Scan for the cell matching the given text and deliver its [X, Y] coordinate at center. 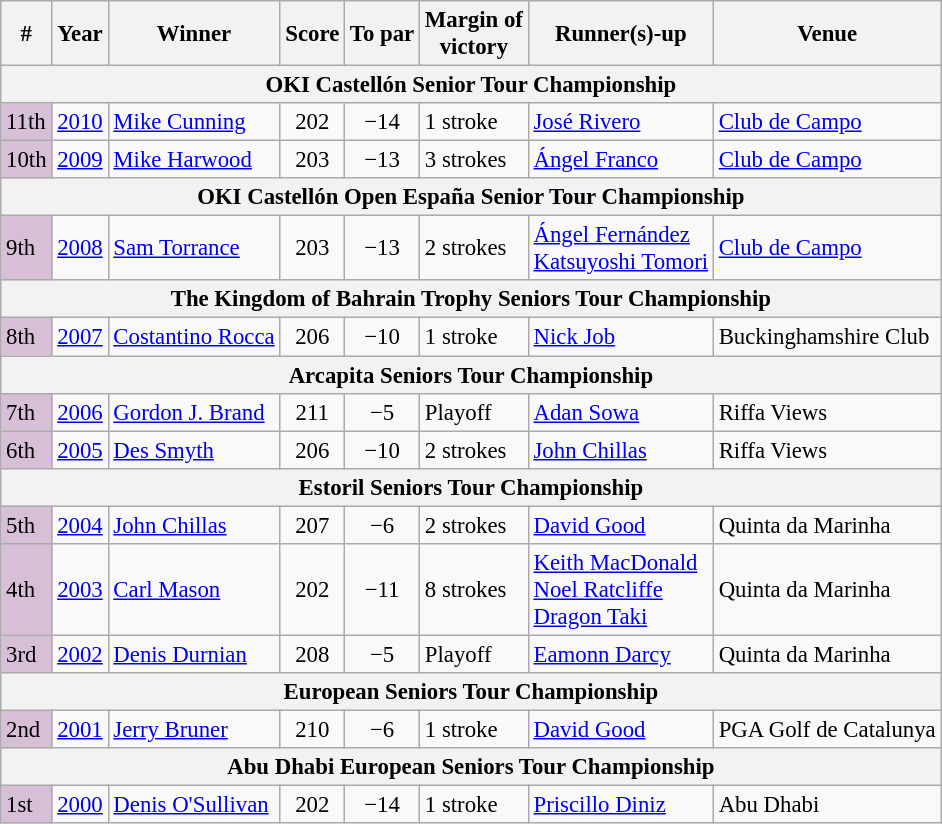
2004 [80, 525]
2000 [80, 805]
Abu Dhabi [827, 805]
Winner [194, 34]
2nd [26, 729]
José Rivero [620, 122]
Ángel Fernández Katsuyoshi Tomori [620, 248]
2001 [80, 729]
5th [26, 525]
Year [80, 34]
2009 [80, 160]
Venue [827, 34]
7th [26, 412]
10th [26, 160]
European Seniors Tour Championship [471, 692]
11th [26, 122]
1st [26, 805]
OKI Castellón Senior Tour Championship [471, 85]
Score [312, 34]
3 strokes [474, 160]
Mike Harwood [194, 160]
9th [26, 248]
Ángel Franco [620, 160]
Arcapita Seniors Tour Championship [471, 375]
Jerry Bruner [194, 729]
8th [26, 337]
Costantino Rocca [194, 337]
2010 [80, 122]
Priscillo Diniz [620, 805]
2007 [80, 337]
Margin ofvictory [474, 34]
2008 [80, 248]
PGA Golf de Catalunya [827, 729]
Estoril Seniors Tour Championship [471, 487]
The Kingdom of Bahrain Trophy Seniors Tour Championship [471, 299]
To par [382, 34]
Keith MacDonald Noel Ratcliffe Dragon Taki [620, 590]
Denis Durnian [194, 654]
2006 [80, 412]
Runner(s)-up [620, 34]
211 [312, 412]
Mike Cunning [194, 122]
−11 [382, 590]
2003 [80, 590]
208 [312, 654]
# [26, 34]
4th [26, 590]
2002 [80, 654]
Abu Dhabi European Seniors Tour Championship [471, 767]
Gordon J. Brand [194, 412]
Sam Torrance [194, 248]
Adan Sowa [620, 412]
6th [26, 450]
OKI Castellón Open España Senior Tour Championship [471, 197]
Des Smyth [194, 450]
Carl Mason [194, 590]
3rd [26, 654]
207 [312, 525]
Buckinghamshire Club [827, 337]
Nick Job [620, 337]
Denis O'Sullivan [194, 805]
Eamonn Darcy [620, 654]
210 [312, 729]
8 strokes [474, 590]
2005 [80, 450]
